For the text-containing cell, return its midpoint in [x, y] coordinate format. 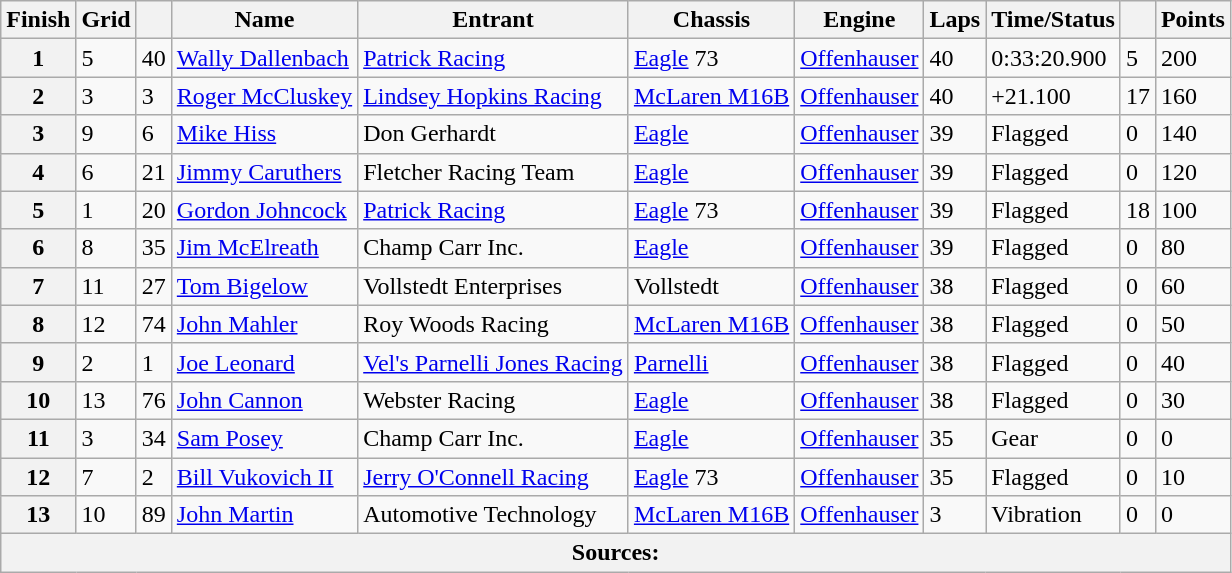
Joe Leonard [264, 362]
0:33:20.900 [1054, 58]
Lindsey Hopkins Racing [494, 96]
John Martin [264, 515]
17 [1138, 96]
100 [1192, 210]
50 [1192, 324]
Vibration [1054, 515]
Vollstedt [711, 286]
Entrant [494, 20]
76 [154, 400]
Roy Woods Racing [494, 324]
John Mahler [264, 324]
Sam Posey [264, 438]
27 [154, 286]
4 [38, 172]
Gear [1054, 438]
60 [1192, 286]
80 [1192, 248]
18 [1138, 210]
34 [154, 438]
200 [1192, 58]
Roger McCluskey [264, 96]
Tom Bigelow [264, 286]
Jim McElreath [264, 248]
Time/Status [1054, 20]
Chassis [711, 20]
Vel's Parnelli Jones Racing [494, 362]
120 [1192, 172]
+21.100 [1054, 96]
Gordon Johncock [264, 210]
Webster Racing [494, 400]
Don Gerhardt [494, 134]
140 [1192, 134]
20 [154, 210]
Wally Dallenbach [264, 58]
21 [154, 172]
Vollstedt Enterprises [494, 286]
89 [154, 515]
Sources: [616, 553]
John Cannon [264, 400]
Mike Hiss [264, 134]
Jimmy Caruthers [264, 172]
Parnelli [711, 362]
Fletcher Racing Team [494, 172]
74 [154, 324]
Bill Vukovich II [264, 477]
Automotive Technology [494, 515]
Name [264, 20]
Grid [106, 20]
Laps [955, 20]
30 [1192, 400]
Jerry O'Connell Racing [494, 477]
160 [1192, 96]
Finish [38, 20]
Points [1192, 20]
Engine [860, 20]
